From the cell containing the given text, extract its center point as (X, Y) coordinate. 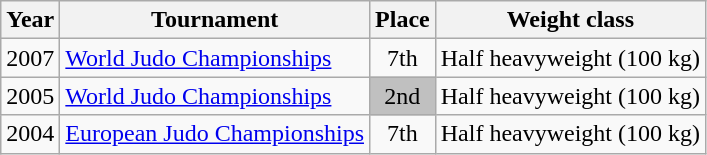
Year (30, 20)
2007 (30, 58)
2005 (30, 96)
2004 (30, 134)
European Judo Championships (215, 134)
Tournament (215, 20)
2nd (403, 96)
Weight class (570, 20)
Place (403, 20)
